Find where the given text appears and provide that cell's center as [X, Y] coordinate. 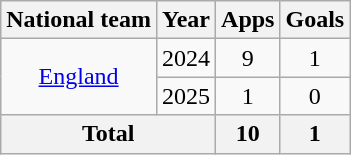
Year [186, 20]
Apps [248, 20]
2024 [186, 58]
9 [248, 58]
10 [248, 134]
England [79, 77]
Total [108, 134]
0 [315, 96]
2025 [186, 96]
National team [79, 20]
Goals [315, 20]
